Determine the [x, y] coordinate at the center of the cell enclosing the given text.  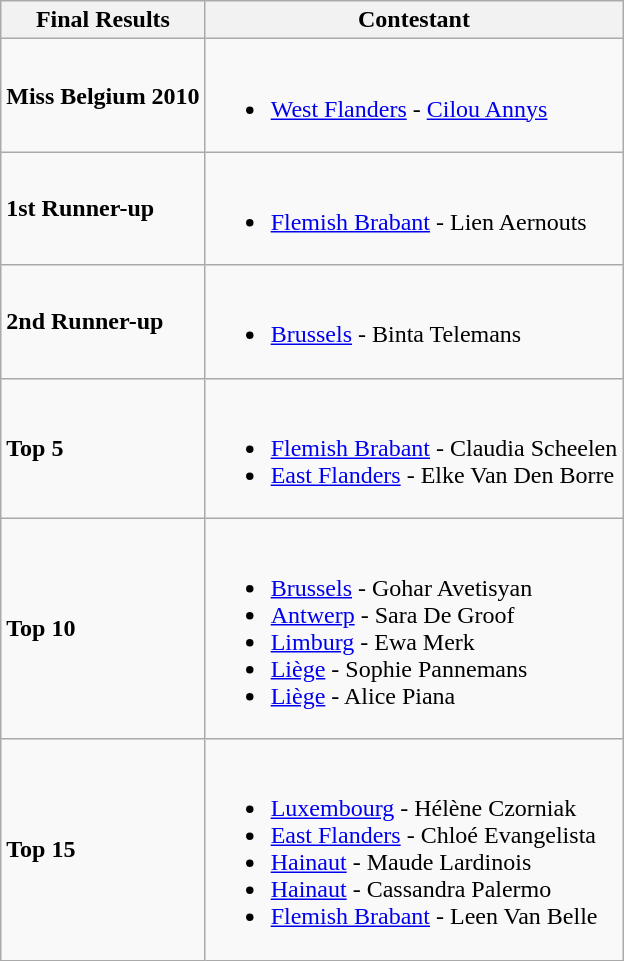
Flemish Brabant - Lien Aernouts [414, 208]
Brussels - Binta Telemans [414, 322]
Flemish Brabant - Claudia ScheelenEast Flanders - Elke Van Den Borre [414, 448]
Luxembourg - Hélène CzorniakEast Flanders - Chloé EvangelistaHainaut - Maude LardinoisHainaut - Cassandra PalermoFlemish Brabant - Leen Van Belle [414, 850]
Top 5 [103, 448]
Brussels - Gohar AvetisyanAntwerp - Sara De GroofLimburg - Ewa MerkLiège - Sophie PannemansLiège - Alice Piana [414, 628]
Contestant [414, 20]
1st Runner-up [103, 208]
2nd Runner-up [103, 322]
Top 15 [103, 850]
Final Results [103, 20]
Top 10 [103, 628]
Miss Belgium 2010 [103, 96]
West Flanders - Cilou Annys [414, 96]
